Determine the [X, Y] coordinate at the center of the cell enclosing the given text.  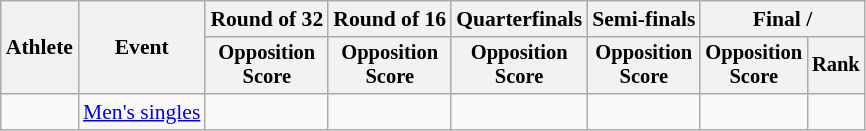
Round of 16 [390, 19]
Athlete [40, 48]
Men's singles [142, 112]
Final / [782, 19]
Event [142, 48]
Rank [836, 66]
Round of 32 [266, 19]
Semi-finals [644, 19]
Quarterfinals [519, 19]
